Extract the [X, Y] coordinate from the center of the cell holding the provided text.  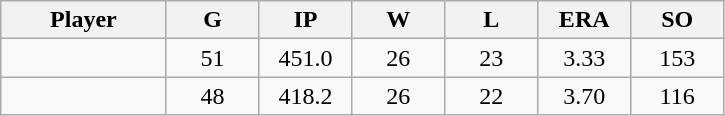
IP [306, 20]
153 [678, 58]
51 [212, 58]
G [212, 20]
L [492, 20]
116 [678, 96]
SO [678, 20]
48 [212, 96]
22 [492, 96]
W [398, 20]
23 [492, 58]
3.33 [584, 58]
418.2 [306, 96]
451.0 [306, 58]
Player [84, 20]
3.70 [584, 96]
ERA [584, 20]
